Locate the cell with the specified text and output its [x, y] center coordinate. 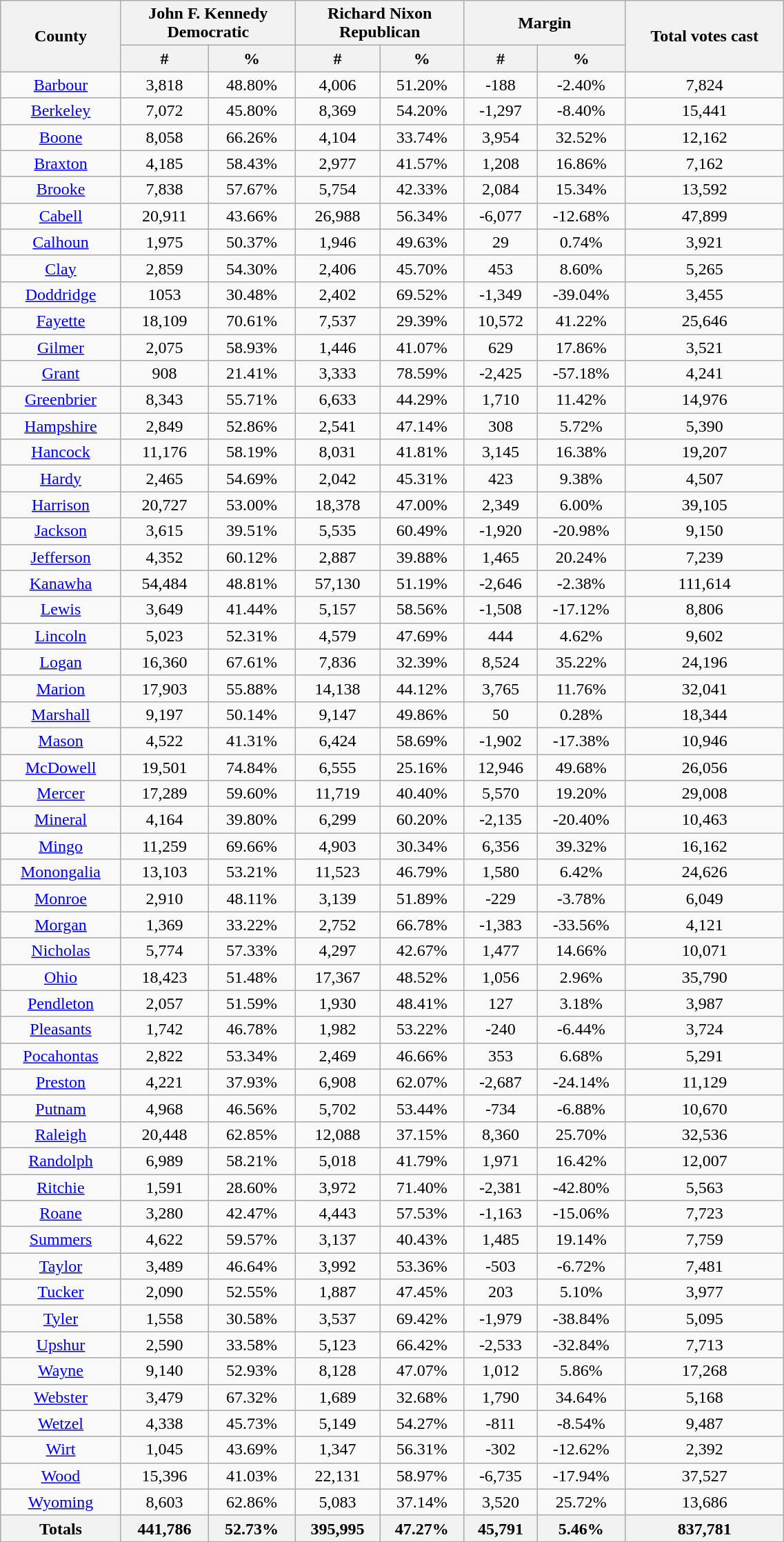
44.12% [422, 688]
353 [501, 1056]
-1,349 [501, 294]
30.58% [252, 1319]
6,908 [337, 1082]
17,903 [164, 688]
2,849 [164, 426]
3.18% [581, 1003]
8,603 [164, 1502]
60.49% [422, 531]
52.93% [252, 1371]
10,463 [705, 820]
10,071 [705, 951]
45.73% [252, 1423]
7,759 [705, 1240]
-6.72% [581, 1266]
-24.14% [581, 1082]
3,921 [705, 242]
49.86% [422, 714]
Randolph [61, 1161]
-6.88% [581, 1108]
32.39% [422, 662]
3,479 [164, 1397]
2,465 [164, 479]
-20.98% [581, 531]
6.42% [581, 872]
52.86% [252, 426]
Grant [61, 374]
25.70% [581, 1134]
12,088 [337, 1134]
Hardy [61, 479]
3,520 [501, 1502]
26,056 [705, 768]
-188 [501, 85]
52.55% [252, 1292]
51.89% [422, 899]
1,982 [337, 1030]
41.81% [422, 452]
37.93% [252, 1082]
Tyler [61, 1319]
Logan [61, 662]
48.80% [252, 85]
-17.38% [581, 741]
2,090 [164, 1292]
30.48% [252, 294]
48.52% [422, 977]
18,423 [164, 977]
41.31% [252, 741]
-811 [501, 1423]
52.31% [252, 636]
4,903 [337, 846]
19,207 [705, 452]
33.58% [252, 1345]
39.32% [581, 846]
35,790 [705, 977]
5,774 [164, 951]
-734 [501, 1108]
74.84% [252, 768]
12,007 [705, 1161]
Webster [61, 1397]
4,164 [164, 820]
Roane [61, 1214]
6,633 [337, 400]
1,208 [501, 163]
10,946 [705, 741]
453 [501, 268]
9,150 [705, 531]
37.14% [422, 1502]
29.39% [422, 321]
1,012 [501, 1371]
9,197 [164, 714]
2,590 [164, 1345]
1,465 [501, 557]
1,485 [501, 1240]
51.19% [422, 583]
-8.40% [581, 111]
Gilmer [61, 347]
69.42% [422, 1319]
5,123 [337, 1345]
47.14% [422, 426]
62.85% [252, 1134]
5.72% [581, 426]
Mingo [61, 846]
2,084 [501, 190]
Hampshire [61, 426]
5,157 [337, 610]
2,349 [501, 505]
5,083 [337, 1502]
8.60% [581, 268]
-33.56% [581, 925]
71.40% [422, 1187]
-1,163 [501, 1214]
7,824 [705, 85]
42.33% [422, 190]
Cabell [61, 216]
-32.84% [581, 1345]
4,507 [705, 479]
57,130 [337, 583]
Doddridge [61, 294]
4,443 [337, 1214]
-2,135 [501, 820]
49.68% [581, 768]
8,128 [337, 1371]
Wetzel [61, 1423]
2.96% [581, 977]
58.97% [422, 1476]
4,338 [164, 1423]
1,930 [337, 1003]
Calhoun [61, 242]
45,791 [501, 1528]
2,469 [337, 1056]
111,614 [705, 583]
3,537 [337, 1319]
53.00% [252, 505]
4,121 [705, 925]
-2,687 [501, 1082]
-42.80% [581, 1187]
Marion [61, 688]
24,626 [705, 872]
48.41% [422, 1003]
3,137 [337, 1240]
57.53% [422, 1214]
78.59% [422, 374]
1,477 [501, 951]
-503 [501, 1266]
0.28% [581, 714]
Berkeley [61, 111]
16,360 [164, 662]
2,042 [337, 479]
20.24% [581, 557]
53.21% [252, 872]
7,537 [337, 321]
2,057 [164, 1003]
48.11% [252, 899]
26,988 [337, 216]
203 [501, 1292]
33.74% [422, 137]
Monroe [61, 899]
-6,735 [501, 1476]
-1,383 [501, 925]
4,297 [337, 951]
5,291 [705, 1056]
Morgan [61, 925]
4,579 [337, 636]
3,455 [705, 294]
5,023 [164, 636]
25.72% [581, 1502]
41.03% [252, 1476]
47.27% [422, 1528]
57.33% [252, 951]
Ohio [61, 977]
54.27% [422, 1423]
51.20% [422, 85]
4,185 [164, 163]
3,977 [705, 1292]
1,347 [337, 1450]
Brooke [61, 190]
20,911 [164, 216]
-240 [501, 1030]
4,522 [164, 741]
47.00% [422, 505]
46.79% [422, 872]
-1,920 [501, 531]
-12.68% [581, 216]
32.52% [581, 137]
5,390 [705, 426]
54.20% [422, 111]
2,910 [164, 899]
13,592 [705, 190]
13,103 [164, 872]
53.34% [252, 1056]
-302 [501, 1450]
1,742 [164, 1030]
3,724 [705, 1030]
10,572 [501, 321]
4,622 [164, 1240]
50.14% [252, 714]
Putnam [61, 1108]
5,168 [705, 1397]
17,268 [705, 1371]
3,521 [705, 347]
37.15% [422, 1134]
21.41% [252, 374]
1,045 [164, 1450]
-2,381 [501, 1187]
Mercer [61, 794]
John F. KennedyDemocratic [208, 23]
1,056 [501, 977]
6,299 [337, 820]
Greenbrier [61, 400]
62.07% [422, 1082]
47.07% [422, 1371]
4,241 [705, 374]
2,402 [337, 294]
42.47% [252, 1214]
39.80% [252, 820]
-57.18% [581, 374]
17,367 [337, 977]
15,441 [705, 111]
5,754 [337, 190]
8,058 [164, 137]
34.64% [581, 1397]
3,818 [164, 85]
Pleasants [61, 1030]
24,196 [705, 662]
9,602 [705, 636]
11.42% [581, 400]
7,481 [705, 1266]
18,378 [337, 505]
5,095 [705, 1319]
19,501 [164, 768]
-20.40% [581, 820]
3,333 [337, 374]
Wirt [61, 1450]
Lincoln [61, 636]
16.86% [581, 163]
2,406 [337, 268]
-2.40% [581, 85]
54.30% [252, 268]
6,356 [501, 846]
7,836 [337, 662]
16.42% [581, 1161]
56.34% [422, 216]
-17.94% [581, 1476]
4,221 [164, 1082]
12,946 [501, 768]
67.32% [252, 1397]
46.66% [422, 1056]
837,781 [705, 1528]
54,484 [164, 583]
2,541 [337, 426]
Hancock [61, 452]
59.57% [252, 1240]
14,976 [705, 400]
Barbour [61, 85]
-6.44% [581, 1030]
8,806 [705, 610]
7,162 [705, 163]
0.74% [581, 242]
5,570 [501, 794]
1,591 [164, 1187]
39.88% [422, 557]
11,719 [337, 794]
1,790 [501, 1397]
9,147 [337, 714]
66.42% [422, 1345]
52.73% [252, 1528]
49.63% [422, 242]
19.20% [581, 794]
2,977 [337, 163]
6.00% [581, 505]
5,018 [337, 1161]
2,392 [705, 1450]
46.78% [252, 1030]
37,527 [705, 1476]
58.56% [422, 610]
11.76% [581, 688]
58.19% [252, 452]
Summers [61, 1240]
-39.04% [581, 294]
11,176 [164, 452]
Braxton [61, 163]
County [61, 36]
41.79% [422, 1161]
Upshur [61, 1345]
20,727 [164, 505]
3,145 [501, 452]
3,972 [337, 1187]
32.68% [422, 1397]
Wood [61, 1476]
-8.54% [581, 1423]
Clay [61, 268]
33.22% [252, 925]
70.61% [252, 321]
Nicholas [61, 951]
7,723 [705, 1214]
5.10% [581, 1292]
51.59% [252, 1003]
1,946 [337, 242]
18,109 [164, 321]
1,689 [337, 1397]
6,424 [337, 741]
29,008 [705, 794]
29 [501, 242]
423 [501, 479]
-2,646 [501, 583]
9,140 [164, 1371]
5.86% [581, 1371]
7,239 [705, 557]
35.22% [581, 662]
Mineral [61, 820]
4,352 [164, 557]
3,954 [501, 137]
41.57% [422, 163]
11,129 [705, 1082]
629 [501, 347]
20,448 [164, 1134]
48.81% [252, 583]
13,686 [705, 1502]
39,105 [705, 505]
3,139 [337, 899]
17,289 [164, 794]
58.43% [252, 163]
-2,533 [501, 1345]
16,162 [705, 846]
2,859 [164, 268]
Raleigh [61, 1134]
8,031 [337, 452]
3,987 [705, 1003]
4,006 [337, 85]
-229 [501, 899]
67.61% [252, 662]
-3.78% [581, 899]
12,162 [705, 137]
-1,979 [501, 1319]
60.20% [422, 820]
Margin [545, 23]
45.80% [252, 111]
-6,077 [501, 216]
18,344 [705, 714]
1,975 [164, 242]
5,265 [705, 268]
19.14% [581, 1240]
3,615 [164, 531]
1,710 [501, 400]
7,713 [705, 1345]
17.86% [581, 347]
Kanawha [61, 583]
3,765 [501, 688]
47.45% [422, 1292]
56.31% [422, 1450]
69.52% [422, 294]
3,992 [337, 1266]
2,075 [164, 347]
5,149 [337, 1423]
22,131 [337, 1476]
7,072 [164, 111]
11,259 [164, 846]
41.07% [422, 347]
55.88% [252, 688]
Ritchie [61, 1187]
1,971 [501, 1161]
Tucker [61, 1292]
Lewis [61, 610]
3,280 [164, 1214]
1053 [164, 294]
Total votes cast [705, 36]
1,558 [164, 1319]
Fayette [61, 321]
Totals [61, 1528]
32,041 [705, 688]
Taylor [61, 1266]
5,702 [337, 1108]
11,523 [337, 872]
9.38% [581, 479]
9,487 [705, 1423]
-12.62% [581, 1450]
47.69% [422, 636]
57.67% [252, 190]
5.46% [581, 1528]
15.34% [581, 190]
-1,902 [501, 741]
6.68% [581, 1056]
6,049 [705, 899]
8,369 [337, 111]
2,887 [337, 557]
395,995 [337, 1528]
Boone [61, 137]
62.86% [252, 1502]
Monongalia [61, 872]
Pendleton [61, 1003]
51.48% [252, 977]
Wayne [61, 1371]
5,563 [705, 1187]
66.26% [252, 137]
444 [501, 636]
42.67% [422, 951]
15,396 [164, 1476]
-1,508 [501, 610]
5,535 [337, 531]
25,646 [705, 321]
-15.06% [581, 1214]
Jefferson [61, 557]
46.56% [252, 1108]
Jackson [61, 531]
47,899 [705, 216]
1,446 [337, 347]
50 [501, 714]
43.69% [252, 1450]
54.69% [252, 479]
41.22% [581, 321]
55.71% [252, 400]
69.66% [252, 846]
58.93% [252, 347]
45.70% [422, 268]
53.44% [422, 1108]
60.12% [252, 557]
59.60% [252, 794]
-1,297 [501, 111]
-2,425 [501, 374]
3,489 [164, 1266]
8,360 [501, 1134]
2,822 [164, 1056]
1,369 [164, 925]
Wyoming [61, 1502]
-38.84% [581, 1319]
127 [501, 1003]
40.43% [422, 1240]
6,555 [337, 768]
4.62% [581, 636]
308 [501, 426]
Marshall [61, 714]
14.66% [581, 951]
2,752 [337, 925]
30.34% [422, 846]
25.16% [422, 768]
Pocahontas [61, 1056]
-17.12% [581, 610]
50.37% [252, 242]
Harrison [61, 505]
66.78% [422, 925]
3,649 [164, 610]
McDowell [61, 768]
1,887 [337, 1292]
Preston [61, 1082]
44.29% [422, 400]
908 [164, 374]
43.66% [252, 216]
58.69% [422, 741]
4,104 [337, 137]
8,524 [501, 662]
53.22% [422, 1030]
40.40% [422, 794]
7,838 [164, 190]
1,580 [501, 872]
53.36% [422, 1266]
41.44% [252, 610]
6,989 [164, 1161]
14,138 [337, 688]
39.51% [252, 531]
32,536 [705, 1134]
Richard NixonRepublican [379, 23]
441,786 [164, 1528]
45.31% [422, 479]
58.21% [252, 1161]
8,343 [164, 400]
10,670 [705, 1108]
Mason [61, 741]
28.60% [252, 1187]
16.38% [581, 452]
46.64% [252, 1266]
4,968 [164, 1108]
-2.38% [581, 583]
